Search for the cell housing the specified text and yield its [X, Y] center coordinate. 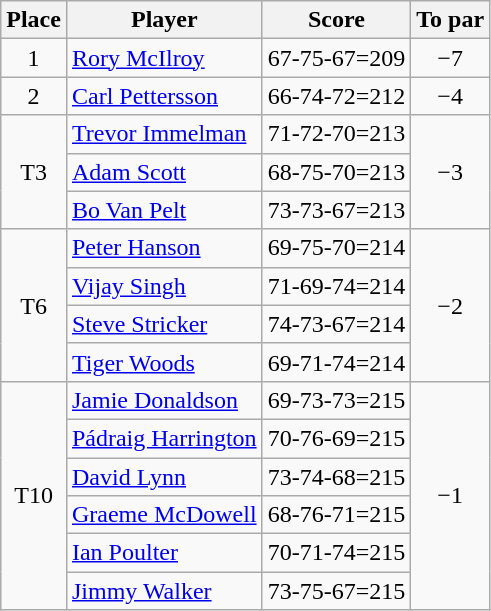
68-75-70=213 [336, 172]
71-72-70=213 [336, 134]
68-76-71=215 [336, 515]
71-69-74=214 [336, 286]
66-74-72=212 [336, 96]
73-75-67=215 [336, 591]
73-74-68=215 [336, 477]
Carl Pettersson [164, 96]
Graeme McDowell [164, 515]
69-75-70=214 [336, 248]
Vijay Singh [164, 286]
2 [34, 96]
1 [34, 58]
−2 [450, 305]
70-71-74=215 [336, 553]
−4 [450, 96]
Trevor Immelman [164, 134]
Steve Stricker [164, 324]
69-73-73=215 [336, 400]
Place [34, 20]
Tiger Woods [164, 362]
70-76-69=215 [336, 438]
T10 [34, 495]
69-71-74=214 [336, 362]
Adam Scott [164, 172]
David Lynn [164, 477]
67-75-67=209 [336, 58]
Pádraig Harrington [164, 438]
73-73-67=213 [336, 210]
T6 [34, 305]
Ian Poulter [164, 553]
Jimmy Walker [164, 591]
To par [450, 20]
74-73-67=214 [336, 324]
−1 [450, 495]
Jamie Donaldson [164, 400]
−3 [450, 172]
Rory McIlroy [164, 58]
Bo Van Pelt [164, 210]
T3 [34, 172]
−7 [450, 58]
Peter Hanson [164, 248]
Score [336, 20]
Player [164, 20]
